From the cell containing the given text, extract its center point as [x, y] coordinate. 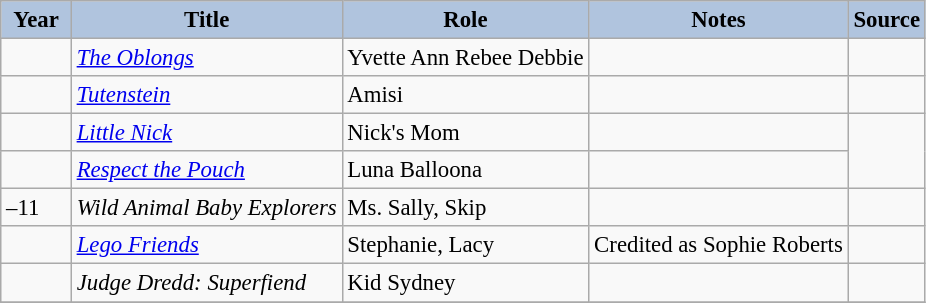
Role [466, 20]
Nick's Mom [466, 133]
Year [36, 20]
Credited as Sophie Roberts [718, 245]
Luna Balloona [466, 170]
Stephanie, Lacy [466, 245]
Wild Animal Baby Explorers [206, 208]
Respect the Pouch [206, 170]
Source [886, 20]
Notes [718, 20]
Little Nick [206, 133]
Amisi [466, 95]
–11 [36, 208]
Yvette Ann Rebee Debbie [466, 58]
Tutenstein [206, 95]
Title [206, 20]
Lego Friends [206, 245]
Ms. Sally, Skip [466, 208]
The Oblongs [206, 58]
Judge Dredd: Superfiend [206, 283]
Kid Sydney [466, 283]
